Determine the [x, y] coordinate at the center of the cell enclosing the given text.  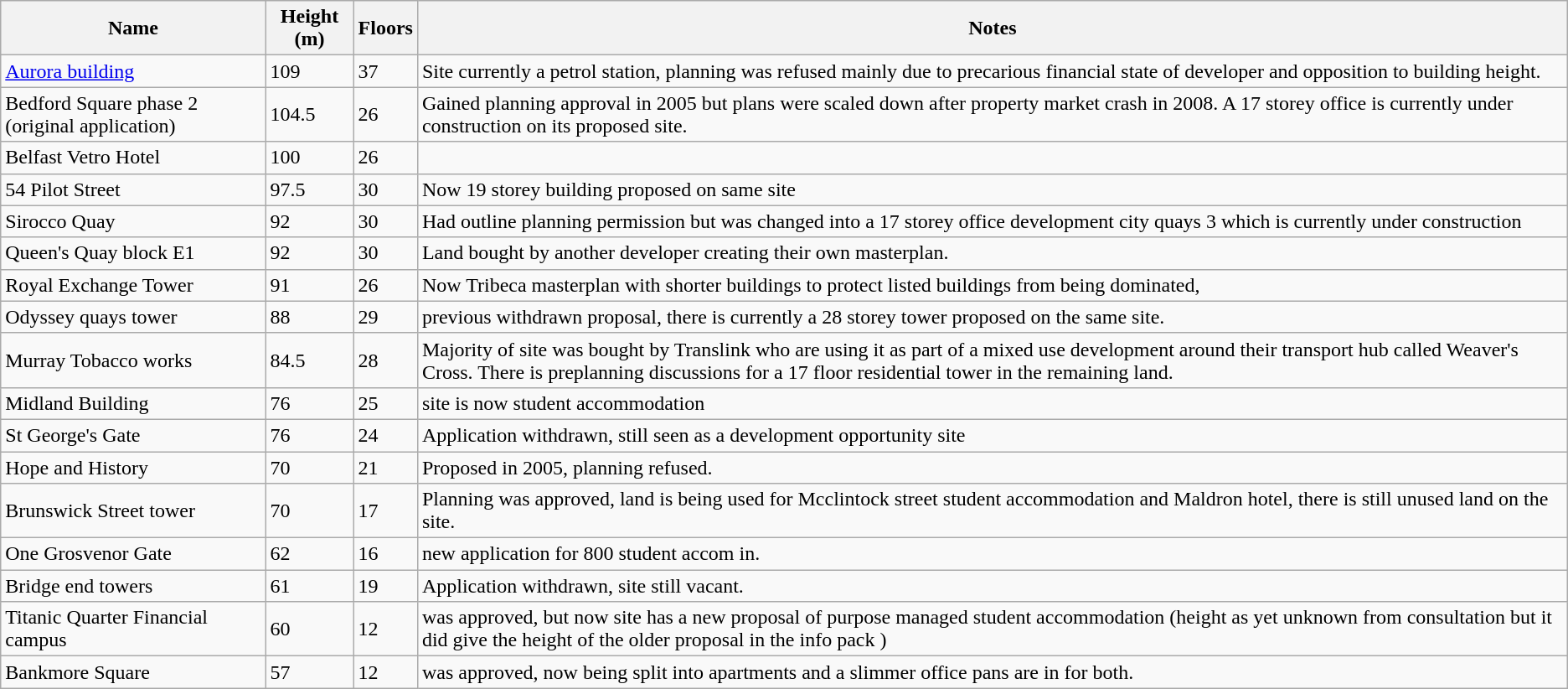
61 [310, 586]
Floors [385, 28]
84.5 [310, 360]
Site currently a petrol station, planning was refused mainly due to precarious financial state of developer and opposition to building height. [992, 71]
21 [385, 467]
104.5 [310, 114]
Titanic Quarter Financial campus [133, 629]
16 [385, 554]
91 [310, 285]
Bridge end towers [133, 586]
Land bought by another developer creating their own masterplan. [992, 253]
Had outline planning permission but was changed into a 17 storey office development city quays 3 which is currently under construction [992, 221]
Hope and History [133, 467]
Notes [992, 28]
new application for 800 student accom in. [992, 554]
25 [385, 403]
Midland Building [133, 403]
site is now student accommodation [992, 403]
Application withdrawn, still seen as a development opportunity site [992, 435]
54 Pilot Street [133, 189]
Queen's Quay block E1 [133, 253]
previous withdrawn proposal, there is currently a 28 storey tower proposed on the same site. [992, 317]
Belfast Vetro Hotel [133, 158]
Sirocco Quay [133, 221]
Now Tribeca masterplan with shorter buildings to protect listed buildings from being dominated, [992, 285]
Proposed in 2005, planning refused. [992, 467]
37 [385, 71]
Now 19 storey building proposed on same site [992, 189]
St George's Gate [133, 435]
was approved, now being split into apartments and a slimmer office pans are in for both. [992, 672]
24 [385, 435]
Brunswick Street tower [133, 511]
Bankmore Square [133, 672]
109 [310, 71]
Height (m) [310, 28]
17 [385, 511]
28 [385, 360]
29 [385, 317]
Murray Tobacco works [133, 360]
Planning was approved, land is being used for Mcclintock street student accommodation and Maldron hotel, there is still unused land on the site. [992, 511]
97.5 [310, 189]
62 [310, 554]
Bedford Square phase 2 (original application) [133, 114]
One Grosvenor Gate [133, 554]
Application withdrawn, site still vacant. [992, 586]
19 [385, 586]
57 [310, 672]
Odyssey quays tower [133, 317]
Royal Exchange Tower [133, 285]
Name [133, 28]
Aurora building [133, 71]
100 [310, 158]
60 [310, 629]
88 [310, 317]
